Return (X, Y) of the center of cell containing provided text 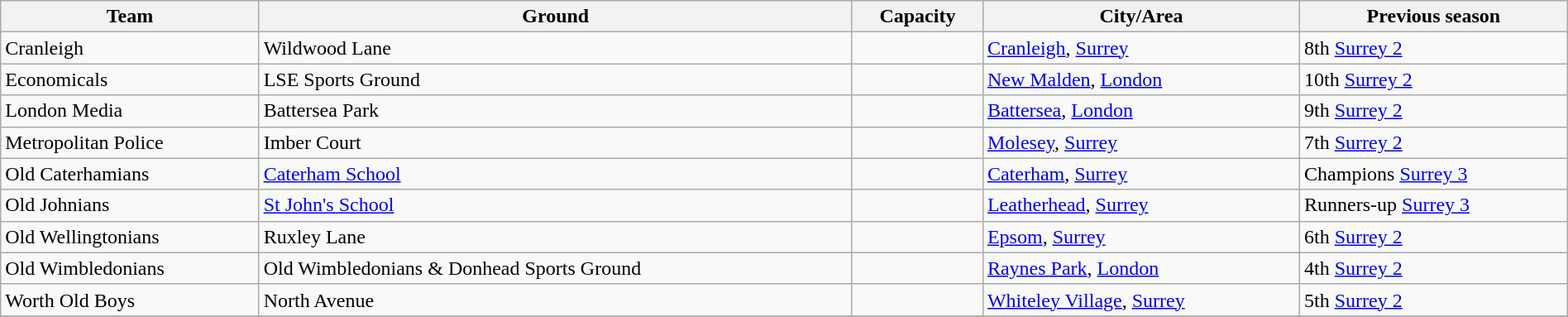
Old Wimbledonians (130, 268)
Imber Court (556, 142)
4th Surrey 2 (1434, 268)
Whiteley Village, Surrey (1141, 300)
Ground (556, 17)
North Avenue (556, 300)
Old Wellingtonians (130, 237)
Metropolitan Police (130, 142)
7th Surrey 2 (1434, 142)
Battersea, London (1141, 111)
Old Caterhamians (130, 174)
5th Surrey 2 (1434, 300)
Molesey, Surrey (1141, 142)
Economicals (130, 79)
Epsom, Surrey (1141, 237)
Old Johnians (130, 205)
Caterham School (556, 174)
Champions Surrey 3 (1434, 174)
Raynes Park, London (1141, 268)
Worth Old Boys (130, 300)
Leatherhead, Surrey (1141, 205)
Caterham, Surrey (1141, 174)
Runners-up Surrey 3 (1434, 205)
Wildwood Lane (556, 48)
Team (130, 17)
Cranleigh, Surrey (1141, 48)
6th Surrey 2 (1434, 237)
8th Surrey 2 (1434, 48)
Capacity (917, 17)
London Media (130, 111)
Ruxley Lane (556, 237)
St John's School (556, 205)
10th Surrey 2 (1434, 79)
Battersea Park (556, 111)
Previous season (1434, 17)
Cranleigh (130, 48)
City/Area (1141, 17)
9th Surrey 2 (1434, 111)
Old Wimbledonians & Donhead Sports Ground (556, 268)
New Malden, London (1141, 79)
LSE Sports Ground (556, 79)
